Identify which cell holds the provided text, then report its (X, Y) central coordinate. 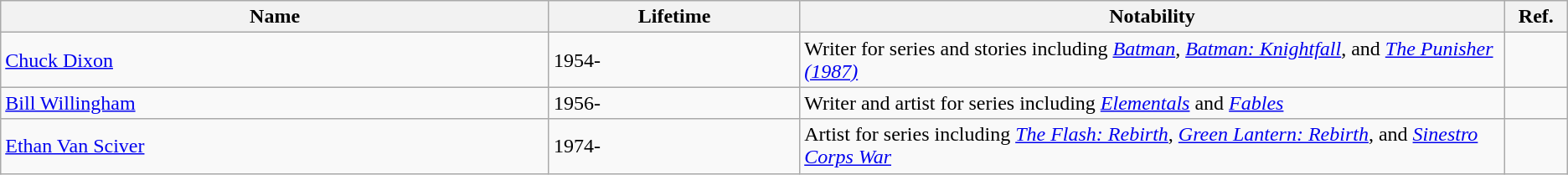
Writer and artist for series including Elementals and Fables (1153, 103)
Name (275, 17)
Bill Willingham (275, 103)
Artist for series including The Flash: Rebirth, Green Lantern: Rebirth, and Sinestro Corps War (1153, 146)
Ethan Van Sciver (275, 146)
Writer for series and stories including Batman, Batman: Knightfall, and The Punisher (1987) (1153, 60)
Ref. (1536, 17)
1956- (673, 103)
Lifetime (673, 17)
Notability (1153, 17)
Chuck Dixon (275, 60)
1974- (673, 146)
1954- (673, 60)
